Find where the given text appears and provide that cell's center as (X, Y) coordinate. 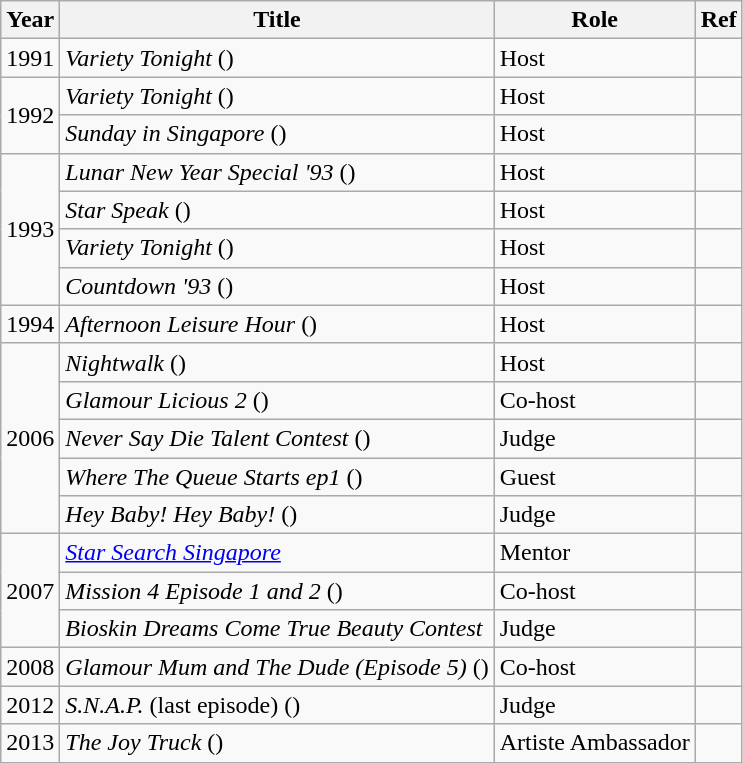
Hey Baby! Hey Baby! () (277, 515)
Year (30, 20)
The Joy Truck () (277, 743)
Bioskin Dreams Come True Beauty Contest (277, 629)
Artiste Ambassador (594, 743)
Role (594, 20)
Afternoon Leisure Hour () (277, 324)
2013 (30, 743)
Mentor (594, 553)
1993 (30, 229)
S.N.A.P. (last episode) () (277, 705)
Ref (718, 20)
Countdown '93 () (277, 286)
Glamour Mum and The Dude (Episode 5) () (277, 667)
1994 (30, 324)
Where The Queue Starts ep1 () (277, 477)
1991 (30, 58)
2007 (30, 591)
2006 (30, 438)
Guest (594, 477)
Nightwalk () (277, 362)
Glamour Licious 2 () (277, 400)
Title (277, 20)
Never Say Die Talent Contest () (277, 438)
Sunday in Singapore () (277, 134)
1992 (30, 115)
Star Speak () (277, 210)
2008 (30, 667)
Star Search Singapore (277, 553)
2012 (30, 705)
Lunar New Year Special '93 () (277, 172)
Mission 4 Episode 1 and 2 () (277, 591)
